Pinpoint the cell where the given text exists, returning its (x, y) midpoint coordinate. 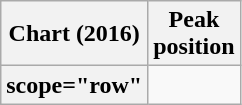
Chart (2016) (74, 34)
scope="row" (74, 85)
Peakposition (194, 34)
